Return [x, y] of the center of cell containing provided text 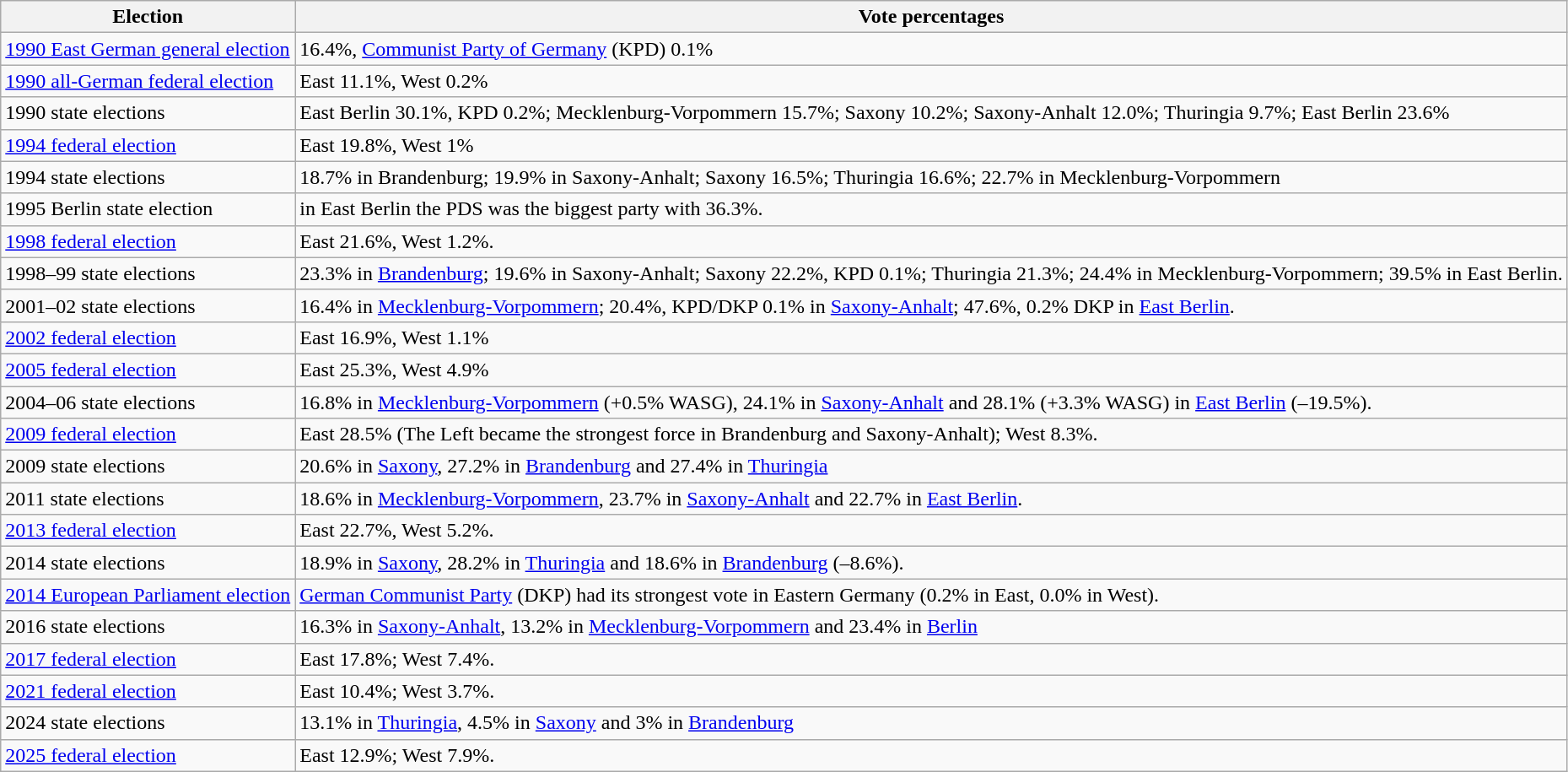
16.4% in Mecklenburg-Vorpommern; 20.4%, KPD/DKP 0.1% in Saxony-Anhalt; 47.6%, 0.2% DKP in East Berlin. [931, 305]
16.3% in Saxony-Anhalt, 13.2% in Mecklenburg-Vorpommern and 23.4% in Berlin [931, 627]
2024 state elections [148, 723]
East 17.8%; West 7.4%. [931, 659]
18.6% in Mecklenburg-Vorpommern, 23.7% in Saxony-Anhalt and 22.7% in East Berlin. [931, 499]
2002 federal election [148, 337]
East 22.7%, West 5.2%. [931, 531]
18.9% in Saxony, 28.2% in Thuringia and 18.6% in Brandenburg (–8.6%). [931, 563]
1998–99 state elections [148, 273]
2009 state elections [148, 467]
2014 state elections [148, 563]
2021 federal election [148, 691]
East 12.9%; West 7.9%. [931, 755]
German Communist Party (DKP) had its strongest vote in Eastern Germany (0.2% in East, 0.0% in West). [931, 595]
East 10.4%; West 3.7%. [931, 691]
1990 all-German federal election [148, 81]
2009 federal election [148, 435]
2004–06 state elections [148, 402]
2005 federal election [148, 370]
2014 European Parliament election [148, 595]
East 25.3%, West 4.9% [931, 370]
East 11.1%, West 0.2% [931, 81]
1990 East German general election [148, 49]
2016 state elections [148, 627]
20.6% in Saxony, 27.2% in Brandenburg and 27.4% in Thuringia [931, 467]
in East Berlin the PDS was the biggest party with 36.3%. [931, 209]
16.8% in Mecklenburg-Vorpommern (+0.5% WASG), 24.1% in Saxony-Anhalt and 28.1% (+3.3% WASG) in East Berlin (–19.5%). [931, 402]
13.1% in Thuringia, 4.5% in Saxony and 3% in Brandenburg [931, 723]
2013 federal election [148, 531]
1998 federal election [148, 241]
2011 state elections [148, 499]
23.3% in Brandenburg; 19.6% in Saxony-Anhalt; Saxony 22.2%, KPD 0.1%; Thuringia 21.3%; 24.4% in Mecklenburg-Vorpommern; 39.5% in East Berlin. [931, 273]
16.4%, Communist Party of Germany (KPD) 0.1% [931, 49]
1990 state elections [148, 113]
East 19.8%, West 1% [931, 145]
East 28.5% (The Left became the strongest force in Brandenburg and Saxony-Anhalt); West 8.3%. [931, 435]
2001–02 state elections [148, 305]
East Berlin 30.1%, KPD 0.2%; Mecklenburg-Vorpommern 15.7%; Saxony 10.2%; Saxony-Anhalt 12.0%; Thuringia 9.7%; East Berlin 23.6% [931, 113]
East 21.6%, West 1.2%. [931, 241]
18.7% in Brandenburg; 19.9% in Saxony-Anhalt; Saxony 16.5%; Thuringia 16.6%; 22.7% in Mecklenburg-Vorpommern [931, 177]
1994 state elections [148, 177]
1995 Berlin state election [148, 209]
East 16.9%, West 1.1% [931, 337]
2017 federal election [148, 659]
1994 federal election [148, 145]
Vote percentages [931, 17]
2025 federal election [148, 755]
Election [148, 17]
